From the cell containing the given text, extract its center point as (x, y) coordinate. 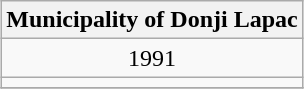
1991 (152, 58)
Municipality of Donji Lapac (152, 20)
